Scan for the cell matching the given text and deliver its (X, Y) coordinate at center. 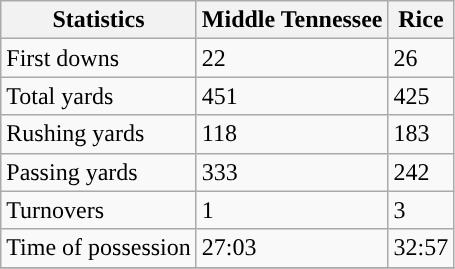
Middle Tennessee (292, 20)
Turnovers (99, 210)
333 (292, 172)
Rice (421, 20)
3 (421, 210)
32:57 (421, 248)
118 (292, 134)
183 (421, 134)
Time of possession (99, 248)
242 (421, 172)
451 (292, 96)
First downs (99, 58)
1 (292, 210)
Statistics (99, 20)
425 (421, 96)
Passing yards (99, 172)
Total yards (99, 96)
27:03 (292, 248)
26 (421, 58)
22 (292, 58)
Rushing yards (99, 134)
